For the text-containing cell, return its midpoint in (X, Y) coordinate format. 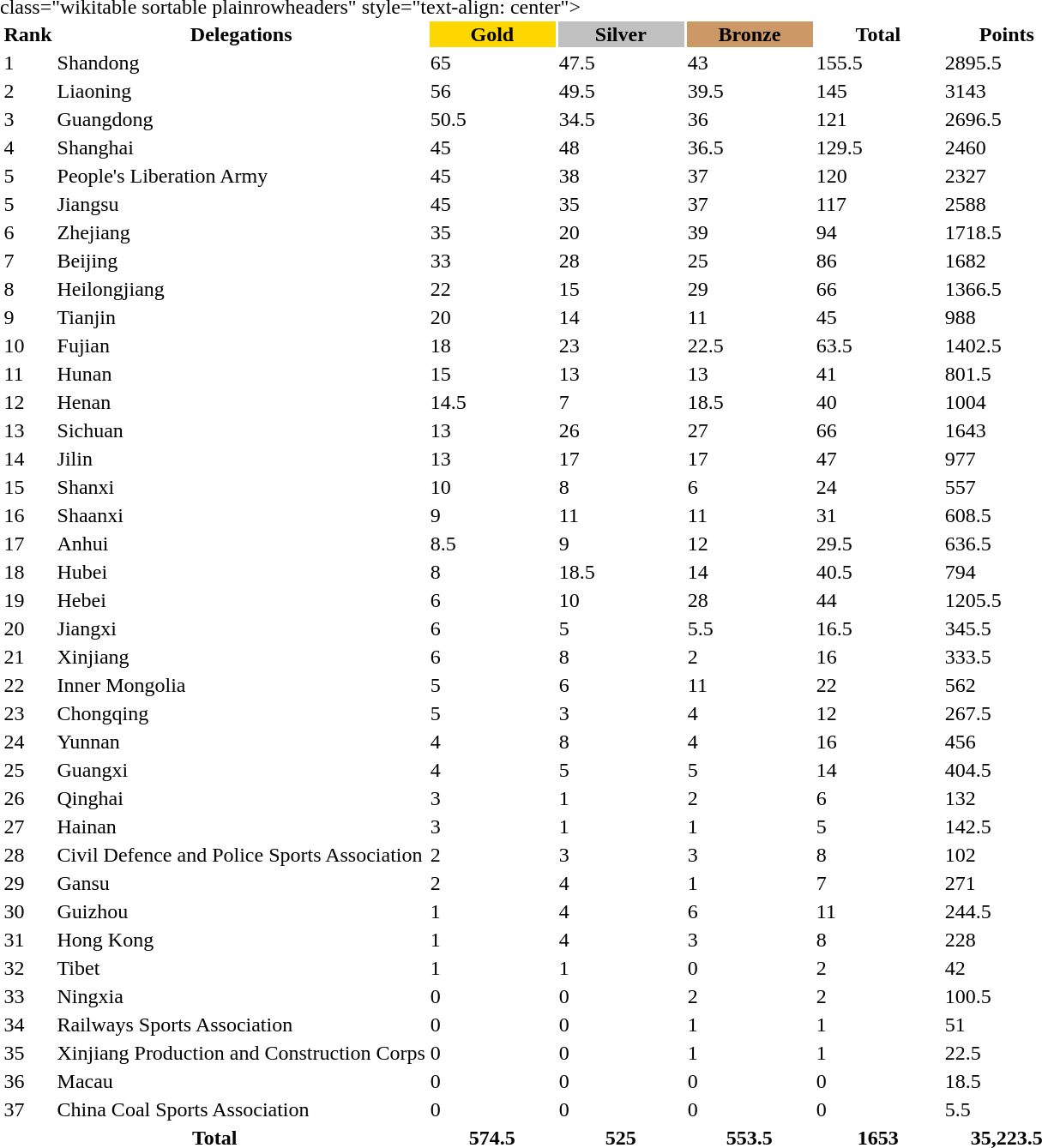
Zhejiang (241, 232)
Gold (492, 34)
Railways Sports Association (241, 1025)
Qinghai (241, 798)
5.5 (750, 628)
94 (878, 232)
43 (750, 63)
36.5 (750, 147)
40 (878, 402)
30 (27, 911)
Xinjiang (241, 657)
22.5 (750, 346)
Hainan (241, 826)
120 (878, 176)
Inner Mongolia (241, 685)
Heilongjiang (241, 289)
155.5 (878, 63)
Tibet (241, 968)
47.5 (621, 63)
Ningxia (241, 996)
Shanghai (241, 147)
32 (27, 968)
Delegations (241, 34)
Hunan (241, 374)
47 (878, 459)
Shanxi (241, 487)
Guizhou (241, 911)
Hebei (241, 600)
Sichuan (241, 430)
129.5 (878, 147)
21 (27, 657)
29.5 (878, 544)
44 (878, 600)
48 (621, 147)
Bronze (750, 34)
Tianjin (241, 317)
Anhui (241, 544)
50.5 (492, 119)
63.5 (878, 346)
40.5 (878, 572)
34.5 (621, 119)
56 (492, 91)
Guangdong (241, 119)
Henan (241, 402)
Gansu (241, 883)
Chongqing (241, 713)
Hong Kong (241, 940)
19 (27, 600)
65 (492, 63)
Macau (241, 1081)
121 (878, 119)
Rank (27, 34)
Guangxi (241, 770)
Hubei (241, 572)
49.5 (621, 91)
Shaanxi (241, 515)
117 (878, 204)
14.5 (492, 402)
Total (878, 34)
Civil Defence and Police Sports Association (241, 855)
39.5 (750, 91)
Jiangsu (241, 204)
38 (621, 176)
8.5 (492, 544)
41 (878, 374)
39 (750, 232)
China Coal Sports Association (241, 1109)
Beijing (241, 261)
86 (878, 261)
Xinjiang Production and Construction Corps (241, 1053)
Shandong (241, 63)
34 (27, 1025)
Silver (621, 34)
People's Liberation Army (241, 176)
Jilin (241, 459)
Jiangxi (241, 628)
Yunnan (241, 742)
Liaoning (241, 91)
16.5 (878, 628)
145 (878, 91)
Fujian (241, 346)
